Scan for the cell matching the given text and deliver its (x, y) coordinate at center. 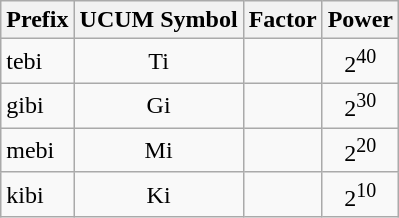
210 (360, 194)
kibi (38, 194)
Gi (158, 106)
220 (360, 150)
Ti (158, 62)
Factor (282, 20)
gibi (38, 106)
Prefix (38, 20)
230 (360, 106)
240 (360, 62)
UCUM Symbol (158, 20)
Ki (158, 194)
Power (360, 20)
mebi (38, 150)
Mi (158, 150)
tebi (38, 62)
